Find where the given text appears and provide that cell's center as (x, y) coordinate. 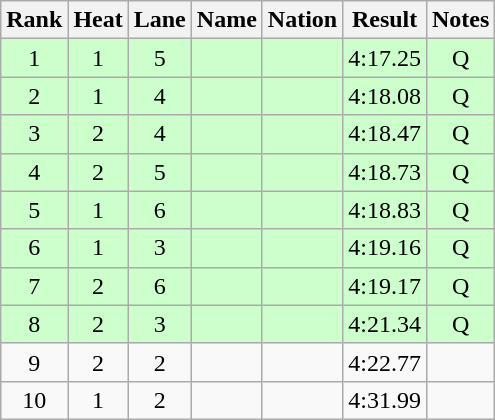
Heat (98, 20)
Name (226, 20)
4:19.17 (385, 286)
4:21.34 (385, 324)
Rank (34, 20)
9 (34, 362)
8 (34, 324)
10 (34, 400)
4:18.47 (385, 134)
4:18.83 (385, 210)
4:18.08 (385, 96)
4:31.99 (385, 400)
7 (34, 286)
4:17.25 (385, 58)
Nation (302, 20)
Notes (460, 20)
Lane (160, 20)
4:19.16 (385, 248)
4:18.73 (385, 172)
Result (385, 20)
4:22.77 (385, 362)
